Capture the cell that displays the provided text and extract its (x, y) central coordinate. 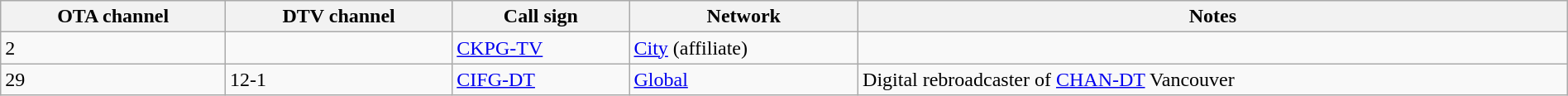
29 (113, 79)
DTV channel (339, 17)
Digital rebroadcaster of CHAN-DT Vancouver (1213, 79)
CKPG-TV (541, 48)
Notes (1213, 17)
Network (744, 17)
2 (113, 48)
OTA channel (113, 17)
12-1 (339, 79)
CIFG-DT (541, 79)
Global (744, 79)
Call sign (541, 17)
City (affiliate) (744, 48)
